Return the [x, y] coordinate for the center point of the cell that contains the specified text.  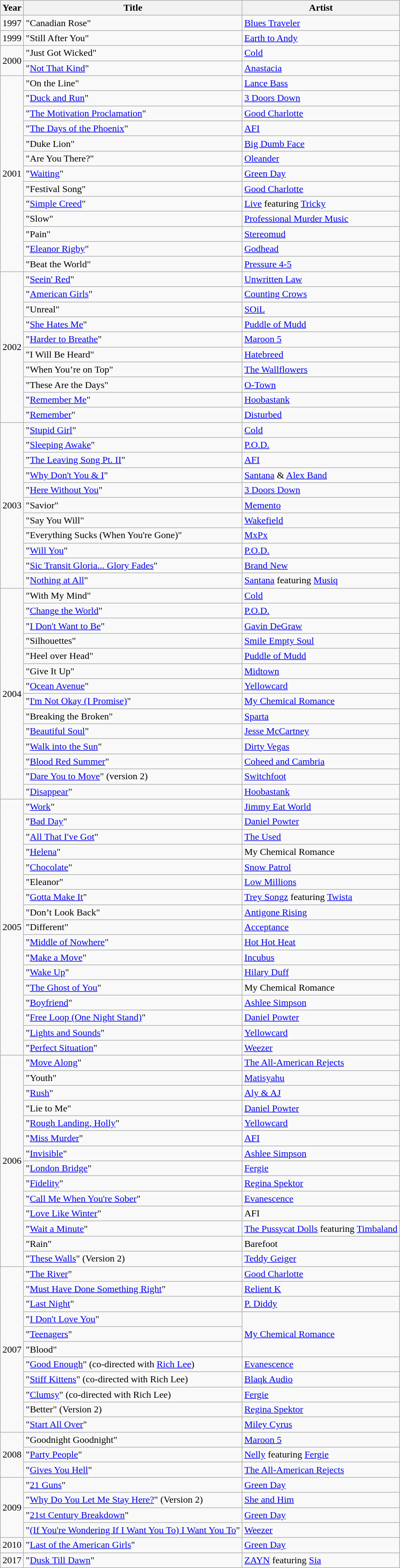
"Still After You" [133, 38]
"Rough Landing, Holly" [133, 1123]
Gavin DeGraw [321, 626]
"Seein' Red" [133, 279]
O-Town [321, 384]
Relient K [321, 1289]
"Dare You to Move" (version 2) [133, 776]
"Say You Will" [133, 520]
Coheed and Cambria [321, 761]
Artist [321, 8]
"Ocean Avenue" [133, 686]
"Must Have Done Something Right" [133, 1289]
"Remember Me" [133, 400]
"These Are the Days" [133, 384]
The Used [321, 837]
"Gotta Make It" [133, 897]
Hot Hot Heat [321, 942]
Jimmy Eat World [321, 807]
"Fidelity" [133, 1184]
"On the Line" [133, 83]
Earth to Andy [321, 38]
"Free Loop (One Night Stand)" [133, 1018]
Aly & AJ [321, 1093]
"I'm Not Okay (I Promise)" [133, 701]
"Eleanor" [133, 882]
"When You’re on Top" [133, 369]
Santana featuring Musiq [321, 580]
"Start All Over" [133, 1425]
Godhead [321, 249]
Smile Empty Soul [321, 641]
"Canadian Rose" [133, 23]
"Heel over Head" [133, 656]
"Here Without You" [133, 490]
SOiL [321, 309]
"Disappear" [133, 792]
"These Walls" (Version 2) [133, 1259]
"She Hates Me" [133, 324]
Year [12, 8]
"The Days of the Phoenix" [133, 128]
"Invisible" [133, 1153]
"Just Got Wicked" [133, 53]
Anastacia [321, 68]
Acceptance [321, 927]
Professional Murder Music [321, 219]
Big Dumb Face [321, 143]
"Change the World" [133, 611]
Jesse McCartney [321, 731]
1997 [12, 23]
The Pussycat Dolls featuring Timbaland [321, 1229]
Trey Songz featuring Twista [321, 897]
"Beat the World" [133, 264]
Midtown [321, 671]
"Lights and Sounds" [133, 1033]
1999 [12, 38]
Miley Cyrus [321, 1425]
"Clumsy" (co-directed with Rich Lee) [133, 1394]
Memento [321, 505]
"Bad Day" [133, 822]
Title [133, 8]
Pressure 4-5 [321, 264]
"Move Along" [133, 1063]
Dirty Vegas [321, 746]
"All That I've Got" [133, 837]
Switchfoot [321, 776]
"Middle of Nowhere" [133, 942]
Unwritten Law [321, 279]
"Duck and Run" [133, 98]
"Will You" [133, 550]
"Youth" [133, 1078]
"Last of the American Girls" [133, 1545]
ZAYN featuring Sia [321, 1560]
Teddy Geiger [321, 1259]
Wakefield [321, 520]
Disturbed [321, 415]
Sparta [321, 716]
"Rush" [133, 1093]
"Everything Sucks (When You're Gone)" [133, 535]
P. Diddy [321, 1304]
"Teenagers" [133, 1334]
"21 Guns" [133, 1485]
"Festival Song" [133, 189]
"Lie to Me" [133, 1108]
"The River" [133, 1274]
The Wallflowers [321, 369]
Brand New [321, 565]
Lance Bass [321, 83]
"Stiff Kittens" (co-directed with Rich Lee) [133, 1379]
2017 [12, 1560]
"Waiting" [133, 173]
Blaqk Audio [321, 1379]
Santana & Alex Band [321, 475]
2008 [12, 1455]
"Miss Murder" [133, 1138]
"Eleanor Rigby" [133, 249]
Blues Traveler [321, 23]
2004 [12, 694]
Low Millions [321, 882]
"Better" (Version 2) [133, 1410]
Matisyahu [321, 1078]
2010 [12, 1545]
"Duke Lion" [133, 143]
"Unreal" [133, 309]
"Last Night" [133, 1304]
"The Ghost of You" [133, 988]
"21st Century Breakdown" [133, 1515]
"Chocolate" [133, 867]
"The Motivation Proclamation" [133, 113]
"Sic Transit Gloria... Glory Fades" [133, 565]
"Beautiful Soul" [133, 731]
"Rain" [133, 1244]
"Silhouettes" [133, 641]
"Helena" [133, 852]
"Simple Creed" [133, 204]
"Don’t Look Back" [133, 912]
"Wait a Minute" [133, 1229]
2009 [12, 1507]
"Savior" [133, 505]
"Make a Move" [133, 957]
"I Will Be Heard" [133, 354]
"Work" [133, 807]
Oleander [321, 158]
2005 [12, 927]
Counting Crows [321, 294]
"Love Like Winter" [133, 1214]
"Wake Up" [133, 972]
Stereomud [321, 234]
"Call Me When You're Sober" [133, 1199]
"Harder to Breathe" [133, 339]
"Are You There?" [133, 158]
MxPx [321, 535]
2002 [12, 347]
Hatebreed [321, 354]
"Gives You Hell" [133, 1470]
"I Don't Want to Be" [133, 626]
2003 [12, 505]
"Not That Kind" [133, 68]
Antigone Rising [321, 912]
"London Bridge" [133, 1168]
"I Don't Love You" [133, 1319]
"Dusk Till Dawn" [133, 1560]
Hilary Duff [321, 972]
"Give It Up" [133, 671]
"Blood Red Summer" [133, 761]
"Breaking the Broken" [133, 716]
Nelly featuring Fergie [321, 1455]
"Stupid Girl" [133, 430]
2000 [12, 61]
"Good Enough" (co-directed with Rich Lee) [133, 1364]
"Remember" [133, 415]
"Goodnight Goodnight" [133, 1440]
"Why Do You Let Me Stay Here?" (Version 2) [133, 1500]
"American Girls" [133, 294]
"Party People" [133, 1455]
"With My Mind" [133, 596]
"Pain" [133, 234]
2006 [12, 1161]
"Walk into the Sun" [133, 746]
"Boyfriend" [133, 1003]
"Why Don't You & I" [133, 475]
2007 [12, 1349]
Incubus [321, 957]
She and Him [321, 1500]
Barefoot [321, 1244]
"Nothing at All" [133, 580]
2001 [12, 173]
"(If You're Wondering If I Want You To) I Want You To" [133, 1530]
Live featuring Tricky [321, 204]
"Different" [133, 927]
"Blood" [133, 1349]
Snow Patrol [321, 867]
"Slow" [133, 219]
"Perfect Situation" [133, 1048]
"Sleeping Awake" [133, 445]
"The Leaving Song Pt. II" [133, 460]
